Output the [x, y] coordinate of the center of the cell containing the given text.  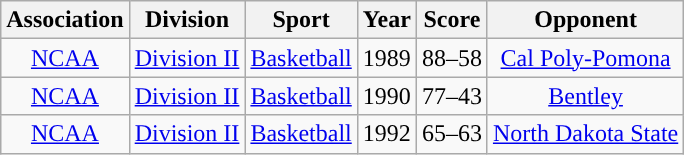
Year [386, 20]
Bentley [585, 96]
North Dakota State [585, 134]
Opponent [585, 20]
Cal Poly-Pomona [585, 58]
Division [187, 20]
1992 [386, 134]
Score [452, 20]
77–43 [452, 96]
1989 [386, 58]
Association [65, 20]
1990 [386, 96]
88–58 [452, 58]
Sport [301, 20]
65–63 [452, 134]
